From the cell containing the given text, extract its center point as (X, Y) coordinate. 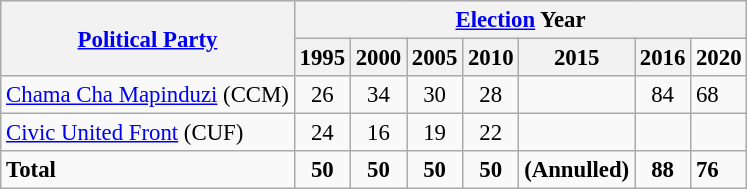
2010 (491, 58)
28 (491, 95)
2016 (663, 58)
22 (491, 133)
1995 (322, 58)
16 (378, 133)
Political Party (148, 38)
84 (663, 95)
19 (435, 133)
Civic United Front (CUF) (148, 133)
2015 (577, 58)
Total (148, 170)
(Annulled) (577, 170)
24 (322, 133)
76 (719, 170)
34 (378, 95)
2005 (435, 58)
30 (435, 95)
Election Year (520, 20)
Chama Cha Mapinduzi (CCM) (148, 95)
88 (663, 170)
68 (719, 95)
26 (322, 95)
2000 (378, 58)
2020 (719, 58)
